Output the [x, y] coordinate of the center of the cell containing the given text.  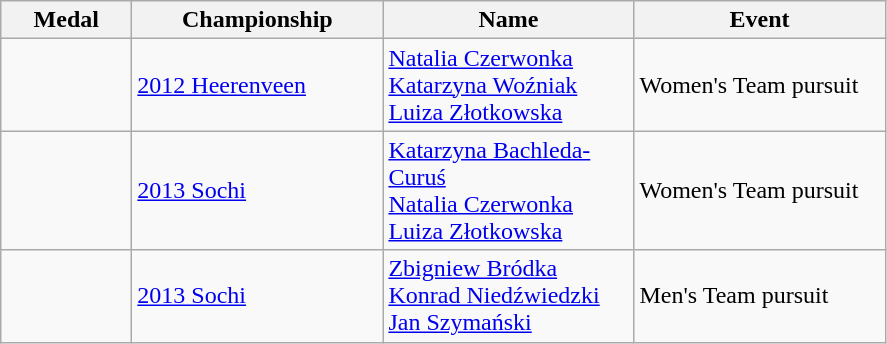
Katarzyna Bachleda-CuruśNatalia CzerwonkaLuiza Złotkowska [508, 190]
Name [508, 20]
Championship [258, 20]
Medal [66, 20]
2012 Heerenveen [258, 85]
Men's Team pursuit [760, 296]
Event [760, 20]
Zbigniew BródkaKonrad NiedźwiedzkiJan Szymański [508, 296]
Natalia CzerwonkaKatarzyna WoźniakLuiza Złotkowska [508, 85]
